For the text-containing cell, return its midpoint in [X, Y] coordinate format. 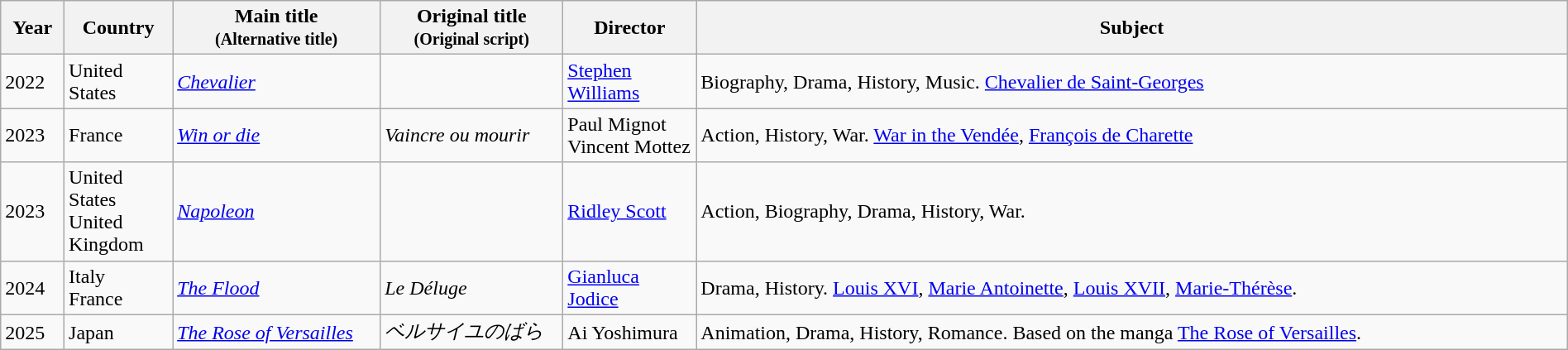
Action, Biography, Drama, History, War. [1131, 212]
Animation, Drama, History, Romance. Based on the manga The Rose of Versailles. [1131, 333]
Vaincre ou mourir [471, 136]
Ai Yoshimura [630, 333]
Gianluca Jodice [630, 288]
The Flood [276, 288]
Win or die [276, 136]
Napoleon [276, 212]
Chevalier [276, 81]
ItalyFrance [119, 288]
France [119, 136]
Country [119, 28]
Paul MignotVincent Mottez [630, 136]
Director [630, 28]
Year [33, 28]
Stephen Williams [630, 81]
Subject [1131, 28]
Biography, Drama, History, Music. Chevalier de Saint-Georges [1131, 81]
Ridley Scott [630, 212]
Japan [119, 333]
Drama, History. Louis XVI, Marie Antoinette, Louis XVII, Marie-Thérèse. [1131, 288]
United StatesUnited Kingdom [119, 212]
Action, History, War. War in the Vendée, François de Charette [1131, 136]
Main title(Alternative title) [276, 28]
Original title(Original script) [471, 28]
The Rose of Versailles [276, 333]
United States [119, 81]
2024 [33, 288]
2025 [33, 333]
Le Déluge [471, 288]
2022 [33, 81]
ベルサイユのばら [471, 333]
